Determine the [x, y] coordinate at the center of the cell enclosing the given text.  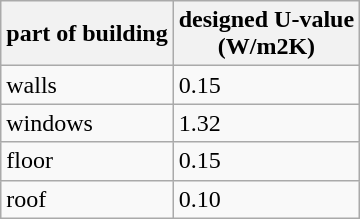
0.10 [266, 199]
part of building [87, 34]
designed U-value(W/m2K) [266, 34]
floor [87, 161]
1.32 [266, 123]
windows [87, 123]
walls [87, 85]
roof [87, 199]
